Identify which cell holds the provided text, then report its [x, y] central coordinate. 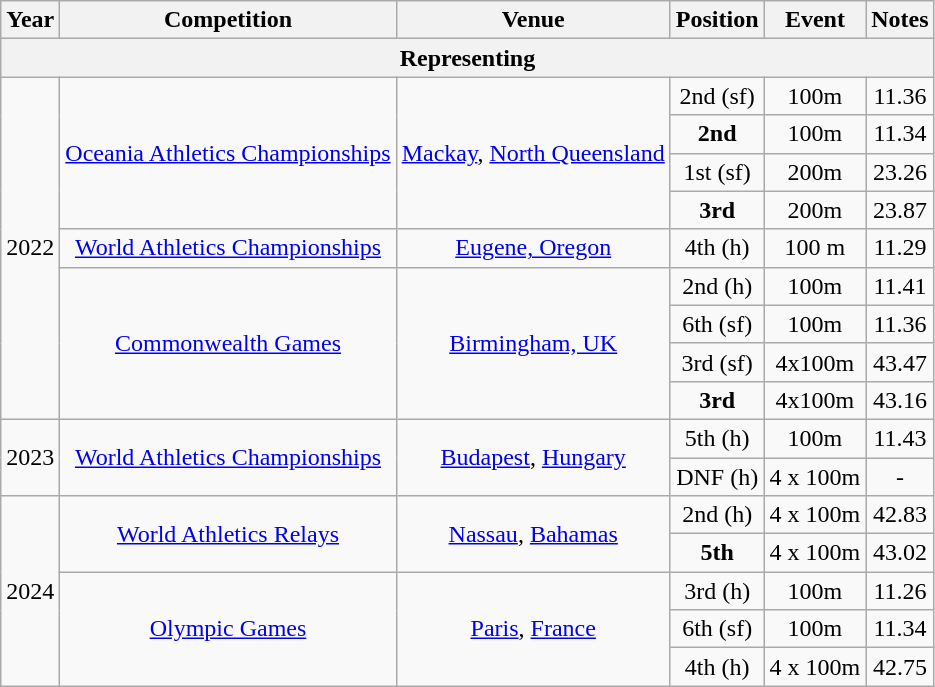
43.16 [900, 400]
43.47 [900, 362]
Birmingham, UK [533, 343]
Budapest, Hungary [533, 457]
23.26 [900, 172]
- [900, 477]
2022 [30, 248]
43.02 [900, 553]
Representing [468, 58]
Mackay, North Queensland [533, 153]
Venue [533, 20]
100 m [815, 248]
11.29 [900, 248]
1st (sf) [717, 172]
2nd [717, 134]
42.75 [900, 667]
Nassau, Bahamas [533, 534]
5th [717, 553]
Competition [228, 20]
Oceania Athletics Championships [228, 153]
World Athletics Relays [228, 534]
3rd (h) [717, 591]
2nd (sf) [717, 96]
DNF (h) [717, 477]
Position [717, 20]
Paris, France [533, 629]
Eugene, Oregon [533, 248]
5th (h) [717, 438]
11.43 [900, 438]
Notes [900, 20]
42.83 [900, 515]
Commonwealth Games [228, 343]
Year [30, 20]
23.87 [900, 210]
Olympic Games [228, 629]
2024 [30, 591]
11.41 [900, 286]
11.26 [900, 591]
2023 [30, 457]
Event [815, 20]
3rd (sf) [717, 362]
